Scan for the cell matching the given text and deliver its (x, y) coordinate at center. 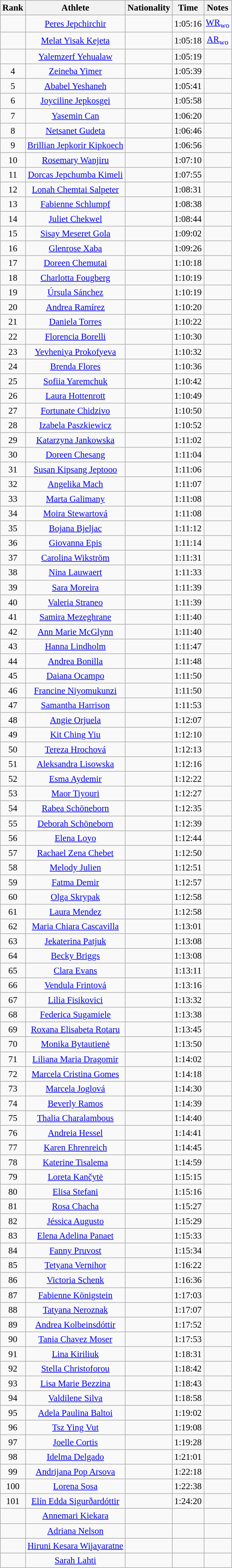
Monika Bytautienė (75, 1045)
Dorcas Jepchumba Kimeli (75, 175)
61 (13, 912)
96 (13, 1428)
5 (13, 86)
98 (13, 1457)
Kit Ching Yiu (75, 735)
1:14:41 (188, 1133)
1:12:35 (188, 809)
Melat Yisak Kejeta (75, 41)
64 (13, 956)
1:15:34 (188, 1251)
1:22:18 (188, 1472)
Tatyana Neroznak (75, 1310)
65 (13, 971)
10 (13, 160)
1:12:44 (188, 838)
Nina Lauwaert (75, 573)
Samantha Harrison (75, 705)
Lilia Fisikovici (75, 1000)
25 (13, 381)
48 (13, 720)
Jekaterina Patjuk (75, 941)
1:17:53 (188, 1339)
1:12:51 (188, 867)
1:17:07 (188, 1310)
Valeria Straneo (75, 602)
Daniela Torres (75, 322)
1:14:02 (188, 1059)
1:18:43 (188, 1383)
1:08:31 (188, 189)
Elena Loyo (75, 838)
1:14:18 (188, 1074)
1:11:48 (188, 661)
11 (13, 175)
Lonah Chemtai Salpeter (75, 189)
6 (13, 101)
67 (13, 1000)
1:21:01 (188, 1457)
1:05:18 (188, 41)
1:10:50 (188, 411)
1:12:22 (188, 779)
1:15:16 (188, 1192)
1:12:39 (188, 823)
Susan Kipsang Jeptooo (75, 469)
36 (13, 543)
81 (13, 1206)
Angie Orjuela (75, 720)
43 (13, 647)
Peres Jepchirchir (75, 24)
52 (13, 779)
Izabela Paszkiewicz (75, 425)
Clara Evans (75, 971)
WRwo (217, 24)
Andrea Bonilla (75, 661)
1:13:45 (188, 1030)
22 (13, 337)
68 (13, 1015)
31 (13, 469)
Yevheniya Prokofyeva (75, 352)
Stella Christoforou (75, 1369)
23 (13, 352)
Juliet Chekwel (75, 219)
1:18:42 (188, 1369)
Tsz Ying Vut (75, 1428)
1:05:58 (188, 101)
Brillian Jepkorir Kipkoech (75, 145)
78 (13, 1162)
1:08:38 (188, 204)
Brenda Flores (75, 366)
Vendula Frintová (75, 985)
18 (13, 278)
Maria Chiara Cascavilla (75, 927)
1:10:36 (188, 366)
16 (13, 249)
1:05:41 (188, 86)
39 (13, 587)
Joyciline Jepkosgei (75, 101)
Lisa Marie Bezzina (75, 1383)
1:10:32 (188, 352)
95 (13, 1413)
Roxana Elisabeta Rotaru (75, 1030)
ARwo (217, 41)
14 (13, 219)
1:14:40 (188, 1118)
Florencia Borelli (75, 337)
1:06:20 (188, 116)
100 (13, 1486)
72 (13, 1074)
40 (13, 602)
54 (13, 809)
Rosemary Wanjiru (75, 160)
Úrsula Sánchez (75, 293)
101 (13, 1501)
Rachael Zena Chebet (75, 853)
1:07:10 (188, 160)
1:11:33 (188, 573)
Lorena Sosa (75, 1486)
Sara Moreira (75, 587)
Notes (217, 8)
55 (13, 823)
42 (13, 632)
Adela Paulina Baltoi (75, 1413)
Moira Stewartová (75, 514)
Samira Mezeghrane (75, 617)
Daiana Ocampo (75, 676)
1:16:22 (188, 1265)
Yasemin Can (75, 116)
37 (13, 558)
Andrea Ramírez (75, 307)
1:14:45 (188, 1148)
Thalia Charalambous (75, 1118)
Sisay Meseret Gola (75, 234)
Liliana Maria Dragomir (75, 1059)
1:11:04 (188, 455)
20 (13, 307)
Sofiia Yaremchuk (75, 381)
77 (13, 1148)
70 (13, 1045)
27 (13, 411)
87 (13, 1295)
Rank (13, 8)
75 (13, 1118)
90 (13, 1339)
1:08:44 (188, 219)
1:11:14 (188, 543)
1:10:52 (188, 425)
91 (13, 1354)
76 (13, 1133)
Fatma Demir (75, 882)
Elena Adelina Panaet (75, 1236)
19 (13, 293)
93 (13, 1383)
1:10:30 (188, 337)
Jéssica Augusto (75, 1221)
1:24:20 (188, 1501)
Esma Aydemir (75, 779)
Laura Hottenrott (75, 396)
1:11:02 (188, 440)
Charlotta Fougberg (75, 278)
8 (13, 131)
1:09:26 (188, 249)
Doreen Chesang (75, 455)
1:07:55 (188, 175)
86 (13, 1280)
13 (13, 204)
57 (13, 853)
Fabienne Schlumpf (75, 204)
66 (13, 985)
1:09:02 (188, 234)
97 (13, 1443)
58 (13, 867)
1:12:50 (188, 853)
1:12:07 (188, 720)
Andrijana Pop Arsova (75, 1472)
Francine Niyomukunzi (75, 690)
1:13:11 (188, 971)
85 (13, 1265)
12 (13, 189)
Hiruni Kesara Wijayaratne (75, 1546)
17 (13, 263)
1:14:30 (188, 1088)
Adriana Nelson (75, 1531)
1:11:07 (188, 484)
1:17:52 (188, 1325)
34 (13, 514)
4 (13, 71)
Aleksandra Lisowska (75, 764)
Loreta Kančytė (75, 1177)
1:05:16 (188, 24)
Valdilene Silva (75, 1398)
Victoria Schenk (75, 1280)
Ann Marie McGlynn (75, 632)
1:06:56 (188, 145)
60 (13, 897)
Rosa Chacha (75, 1206)
59 (13, 882)
Idelma Delgado (75, 1457)
1:12:16 (188, 764)
94 (13, 1398)
74 (13, 1103)
Lina Kiriliuk (75, 1354)
53 (13, 794)
1:18:31 (188, 1354)
Becky Briggs (75, 956)
7 (13, 116)
33 (13, 499)
1:22:38 (188, 1486)
1:11:31 (188, 558)
Tereza Hrochová (75, 750)
1:17:03 (188, 1295)
29 (13, 440)
35 (13, 529)
88 (13, 1310)
32 (13, 484)
82 (13, 1221)
Marta Galimany (75, 499)
Katerine Tisalema (75, 1162)
Doreen Chemutai (75, 263)
Angelika Mach (75, 484)
Melody Julien (75, 867)
62 (13, 927)
50 (13, 750)
1:15:33 (188, 1236)
1:10:20 (188, 307)
Karen Ehrenreich (75, 1148)
89 (13, 1325)
1:15:29 (188, 1221)
1:13:38 (188, 1015)
1:13:32 (188, 1000)
73 (13, 1088)
21 (13, 322)
Katarzyna Jankowska (75, 440)
24 (13, 366)
1:14:39 (188, 1103)
Nationality (148, 8)
1:11:06 (188, 469)
1:11:12 (188, 529)
1:12:27 (188, 794)
Rabea Schöneborn (75, 809)
1:13:01 (188, 927)
15 (13, 234)
47 (13, 705)
Athlete (75, 8)
Annemari Kiekara (75, 1516)
Fanny Pruvost (75, 1251)
1:15:27 (188, 1206)
Laura Mendez (75, 912)
92 (13, 1369)
1:19:02 (188, 1413)
84 (13, 1251)
30 (13, 455)
Andreia Hessel (75, 1133)
38 (13, 573)
Marcela Joglová (75, 1088)
1:18:58 (188, 1398)
Zeineba Yimer (75, 71)
1:12:10 (188, 735)
Glenrose Xaba (75, 249)
1:10:18 (188, 263)
46 (13, 690)
1:14:59 (188, 1162)
Giovanna Epis (75, 543)
83 (13, 1236)
Fabienne Königstein (75, 1295)
80 (13, 1192)
Deborah Schöneborn (75, 823)
1:05:39 (188, 71)
41 (13, 617)
1:13:50 (188, 1045)
Tania Chavez Moser (75, 1339)
Hanna Lindholm (75, 647)
69 (13, 1030)
56 (13, 838)
1:06:46 (188, 131)
44 (13, 661)
Yalemzerf Yehualaw (75, 57)
1:19:28 (188, 1443)
1:13:16 (188, 985)
79 (13, 1177)
51 (13, 764)
45 (13, 676)
Carolina Wikström (75, 558)
1:19:08 (188, 1428)
1:16:36 (188, 1280)
Federica Sugamiele (75, 1015)
Joelle Cortis (75, 1443)
71 (13, 1059)
Tetyana Vernihor (75, 1265)
1:10:49 (188, 396)
28 (13, 425)
1:05:19 (188, 57)
26 (13, 396)
1:10:42 (188, 381)
Time (188, 8)
1:11:53 (188, 705)
1:15:15 (188, 1177)
1:10:22 (188, 322)
Olga Skrypak (75, 897)
1:12:13 (188, 750)
Bojana Bjeljac (75, 529)
Netsanet Gudeta (75, 131)
Maor Tiyouri (75, 794)
1:12:57 (188, 882)
Andrea Kolbeinsdóttir (75, 1325)
1:11:47 (188, 647)
Beverly Ramos (75, 1103)
Marcela Cristina Gomes (75, 1074)
49 (13, 735)
99 (13, 1472)
Sarah Lahti (75, 1560)
Ababel Yeshaneh (75, 86)
63 (13, 941)
Fortunate Chidzivo (75, 411)
Elín Edda Sigurðardóttir (75, 1501)
9 (13, 145)
Elisa Stefani (75, 1192)
